Pinpoint the cell where the given text exists, returning its (X, Y) midpoint coordinate. 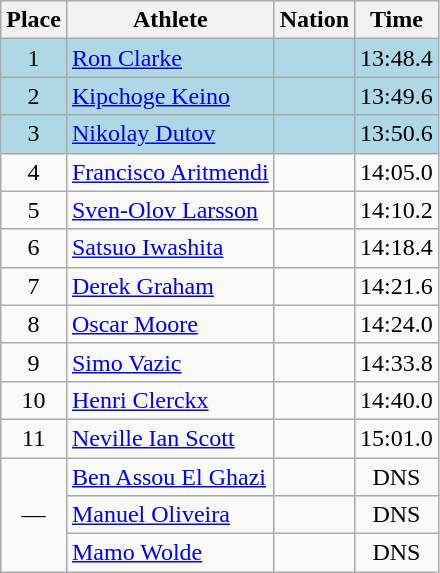
Kipchoge Keino (170, 96)
Ron Clarke (170, 58)
15:01.0 (397, 438)
Francisco Aritmendi (170, 172)
14:10.2 (397, 210)
Ben Assou El Ghazi (170, 477)
Place (34, 20)
7 (34, 286)
Mamo Wolde (170, 553)
14:33.8 (397, 362)
14:21.6 (397, 286)
14:40.0 (397, 400)
5 (34, 210)
2 (34, 96)
4 (34, 172)
Nikolay Dutov (170, 134)
Derek Graham (170, 286)
8 (34, 324)
Sven-Olov Larsson (170, 210)
6 (34, 248)
Oscar Moore (170, 324)
Manuel Oliveira (170, 515)
13:49.6 (397, 96)
14:18.4 (397, 248)
Henri Clerckx (170, 400)
9 (34, 362)
3 (34, 134)
Satsuo Iwashita (170, 248)
1 (34, 58)
— (34, 515)
14:24.0 (397, 324)
13:48.4 (397, 58)
14:05.0 (397, 172)
13:50.6 (397, 134)
Time (397, 20)
Neville Ian Scott (170, 438)
Nation (314, 20)
11 (34, 438)
Simo Vazic (170, 362)
Athlete (170, 20)
10 (34, 400)
